Return [X, Y] of the center of cell containing provided text 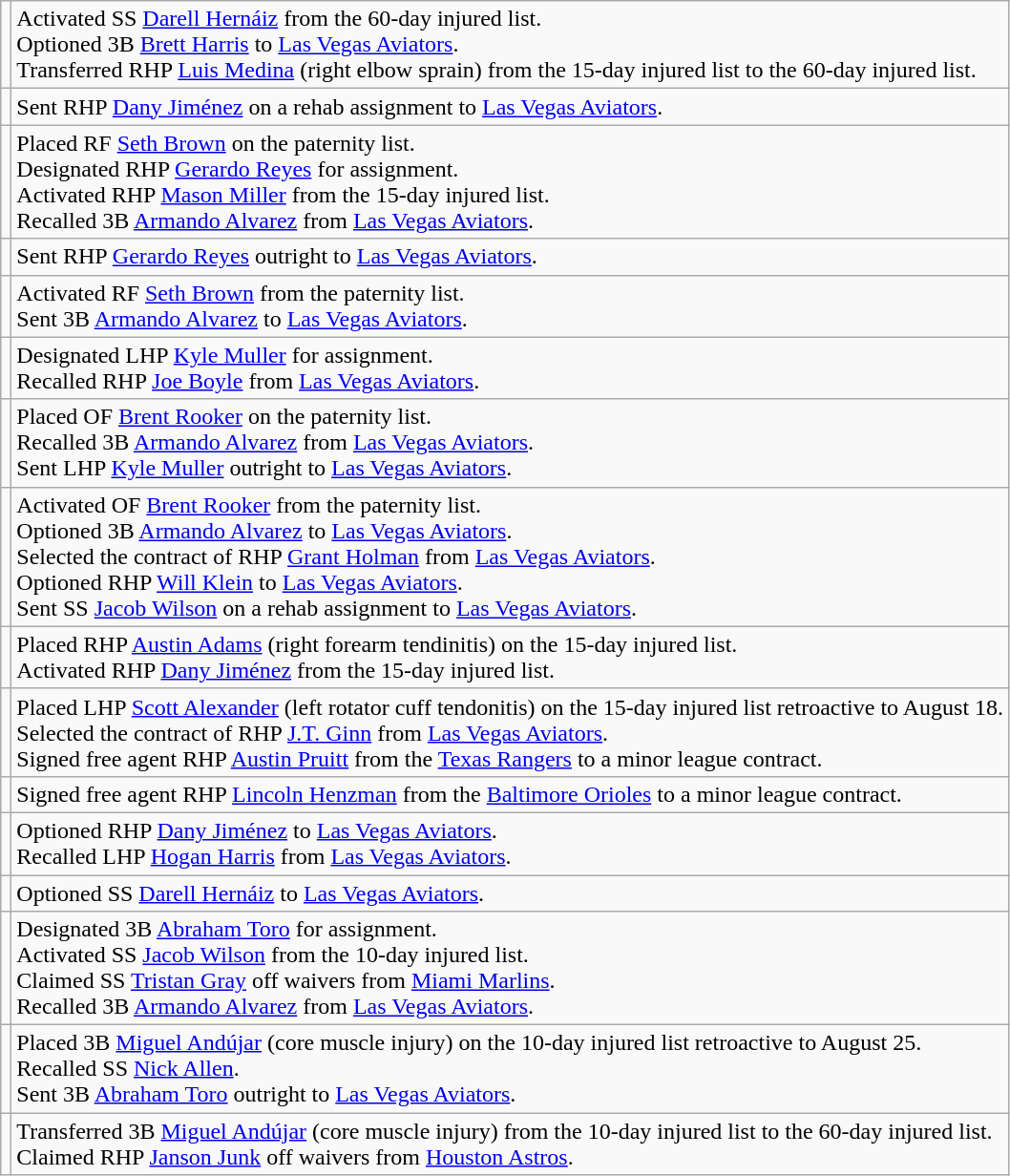
Activated RF Seth Brown from the paternity list. Sent 3B Armando Alvarez to Las Vegas Aviators. [510, 305]
Optioned SS Darell Hernáiz to Las Vegas Aviators. [510, 892]
Sent RHP Dany Jiménez on a rehab assignment to Las Vegas Aviators. [510, 107]
Placed RHP Austin Adams (right forearm tendinitis) on the 15-day injured list. Activated RHP Dany Jiménez from the 15-day injured list. [510, 657]
Signed free agent RHP Lincoln Henzman from the Baltimore Orioles to a minor league contract. [510, 794]
Sent RHP Gerardo Reyes outright to Las Vegas Aviators. [510, 257]
Designated LHP Kyle Muller for assignment. Recalled RHP Joe Boyle from Las Vegas Aviators. [510, 368]
Optioned RHP Dany Jiménez to Las Vegas Aviators. Recalled LHP Hogan Harris from Las Vegas Aviators. [510, 844]
